Provide the (x, y) coordinate of the cell's center where the given text is located.  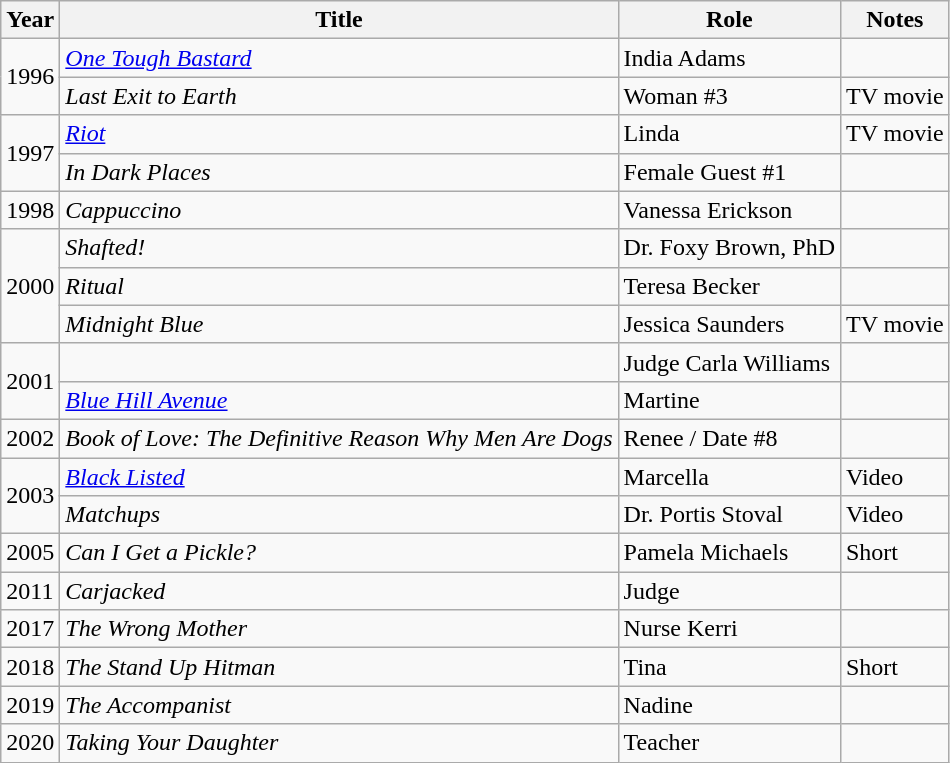
Riot (339, 134)
Carjacked (339, 591)
Notes (894, 20)
Teacher (729, 743)
Year (30, 20)
Midnight Blue (339, 324)
In Dark Places (339, 172)
Vanessa Erickson (729, 210)
Matchups (339, 515)
Pamela Michaels (729, 553)
2018 (30, 667)
Linda (729, 134)
Renee / Date #8 (729, 438)
Role (729, 20)
The Wrong Mother (339, 629)
India Adams (729, 58)
Female Guest #1 (729, 172)
Last Exit to Earth (339, 96)
2002 (30, 438)
Cappuccino (339, 210)
The Stand Up Hitman (339, 667)
2011 (30, 591)
Tina (729, 667)
Shafted! (339, 248)
1996 (30, 77)
Marcella (729, 477)
Judge Carla Williams (729, 362)
2019 (30, 705)
Judge (729, 591)
The Accompanist (339, 705)
Dr. Portis Stoval (729, 515)
2001 (30, 381)
2000 (30, 286)
2020 (30, 743)
Ritual (339, 286)
1998 (30, 210)
2003 (30, 496)
2017 (30, 629)
Nadine (729, 705)
Dr. Foxy Brown, PhD (729, 248)
Taking Your Daughter (339, 743)
Nurse Kerri (729, 629)
1997 (30, 153)
Woman #3 (729, 96)
Blue Hill Avenue (339, 400)
Black Listed (339, 477)
Title (339, 20)
Book of Love: The Definitive Reason Why Men Are Dogs (339, 438)
One Tough Bastard (339, 58)
Martine (729, 400)
Can I Get a Pickle? (339, 553)
2005 (30, 553)
Jessica Saunders (729, 324)
Teresa Becker (729, 286)
